Find where the given text appears and provide that cell's center as [x, y] coordinate. 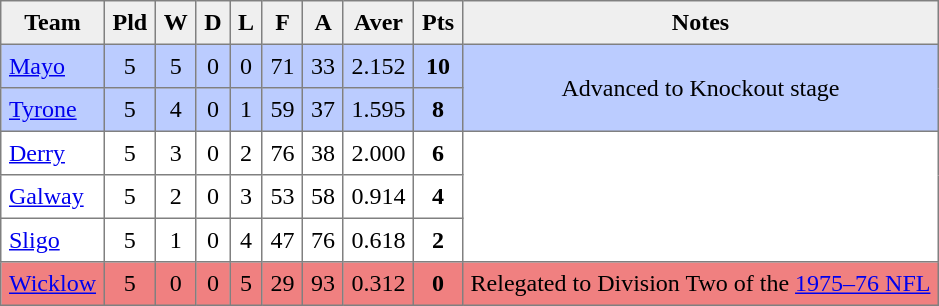
0.914 [378, 197]
Team [53, 23]
F [282, 23]
53 [282, 197]
37 [323, 110]
0.618 [378, 240]
38 [323, 153]
Derry [53, 153]
Pld [130, 23]
L [246, 23]
29 [282, 284]
71 [282, 66]
10 [438, 66]
8 [438, 110]
Wicklow [53, 284]
W [175, 23]
1.595 [378, 110]
Pts [438, 23]
93 [323, 284]
58 [323, 197]
0.312 [378, 284]
Notes [700, 23]
Mayo [53, 66]
47 [282, 240]
Advanced to Knockout stage [700, 88]
Sligo [53, 240]
Aver [378, 23]
59 [282, 110]
6 [438, 153]
D [213, 23]
A [323, 23]
33 [323, 66]
2.000 [378, 153]
Tyrone [53, 110]
2.152 [378, 66]
Relegated to Division Two of the 1975–76 NFL [700, 284]
Galway [53, 197]
